Scan for the cell matching the given text and deliver its [x, y] coordinate at center. 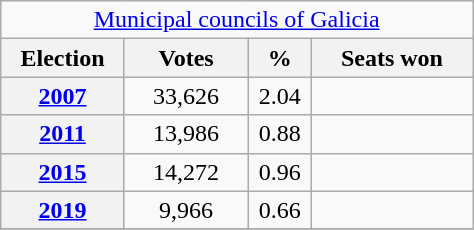
9,966 [186, 210]
33,626 [186, 96]
0.96 [280, 172]
13,986 [186, 134]
2019 [63, 210]
2.04 [280, 96]
2015 [63, 172]
14,272 [186, 172]
0.66 [280, 210]
Election [63, 58]
2007 [63, 96]
Votes [186, 58]
Seats won [392, 58]
% [280, 58]
0.88 [280, 134]
2011 [63, 134]
Municipal councils of Galicia [237, 20]
